Return the (X, Y) coordinate for the center point of the cell that contains the specified text.  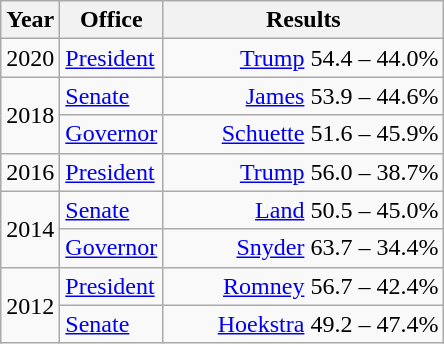
Schuette 51.6 – 45.9% (304, 134)
2018 (30, 115)
Land 50.5 – 45.0% (304, 210)
James 53.9 – 44.6% (304, 96)
Trump 54.4 – 44.0% (304, 58)
Office (112, 20)
2012 (30, 305)
Results (304, 20)
Year (30, 20)
2014 (30, 229)
Hoekstra 49.2 – 47.4% (304, 324)
Trump 56.0 – 38.7% (304, 172)
2020 (30, 58)
Romney 56.7 – 42.4% (304, 286)
Snyder 63.7 – 34.4% (304, 248)
2016 (30, 172)
